Capture the cell that displays the provided text and extract its (x, y) central coordinate. 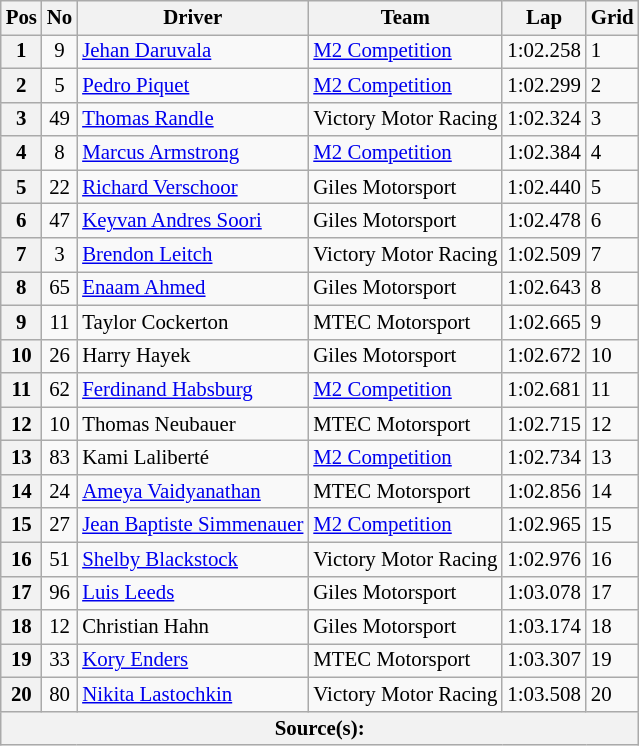
47 (60, 221)
Thomas Neubauer (192, 424)
1:03.307 (544, 661)
Taylor Cockerton (192, 322)
1:02.965 (544, 525)
Brendon Leitch (192, 255)
1:02.509 (544, 255)
Keyvan Andres Soori (192, 221)
Ferdinand Habsburg (192, 390)
Thomas Randle (192, 119)
24 (60, 491)
Luis Leeds (192, 593)
1:03.508 (544, 695)
Jehan Daruvala (192, 51)
Pedro Piquet (192, 85)
1:02.324 (544, 119)
22 (60, 187)
Nikita Lastochkin (192, 695)
1:02.440 (544, 187)
1:02.478 (544, 221)
Lap (544, 18)
Grid (612, 18)
Shelby Blackstock (192, 559)
51 (60, 559)
65 (60, 288)
1:02.715 (544, 424)
1:02.672 (544, 356)
Jean Baptiste Simmenauer (192, 525)
Harry Hayek (192, 356)
Pos (22, 18)
1:03.174 (544, 627)
Ameya Vaidyanathan (192, 491)
27 (60, 525)
26 (60, 356)
Kami Laliberté (192, 458)
Richard Verschoor (192, 187)
1:02.299 (544, 85)
96 (60, 593)
1:02.856 (544, 491)
1:02.665 (544, 322)
1:02.643 (544, 288)
Christian Hahn (192, 627)
Source(s): (320, 728)
1:02.734 (544, 458)
Marcus Armstrong (192, 153)
83 (60, 458)
1:02.384 (544, 153)
Enaam Ahmed (192, 288)
33 (60, 661)
49 (60, 119)
Team (405, 18)
1:02.681 (544, 390)
Kory Enders (192, 661)
1:03.078 (544, 593)
No (60, 18)
Driver (192, 18)
62 (60, 390)
80 (60, 695)
1:02.258 (544, 51)
1:02.976 (544, 559)
